Pinpoint the cell where the given text exists, returning its [X, Y] midpoint coordinate. 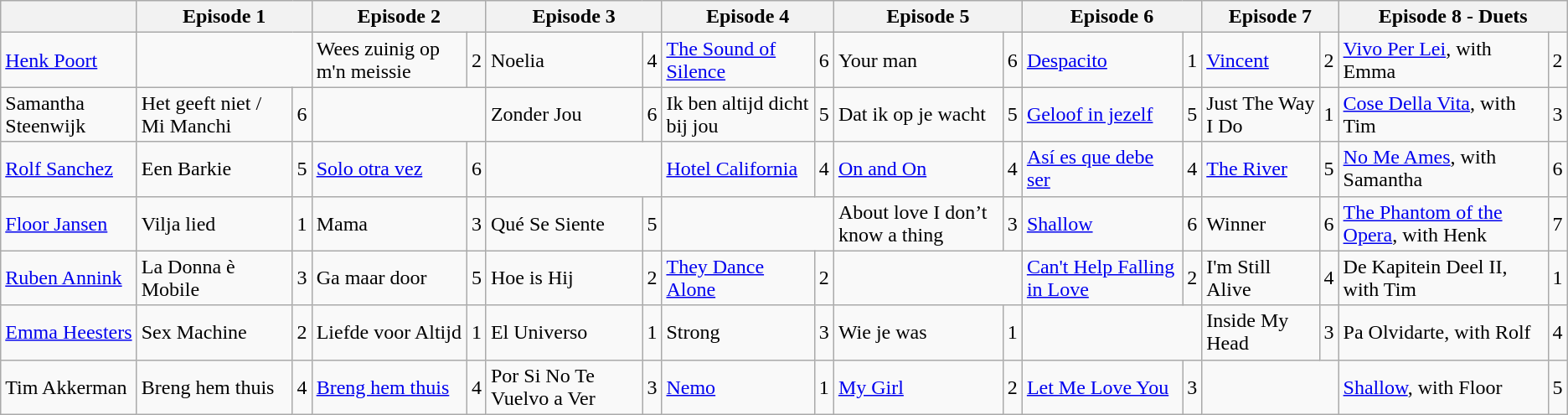
Hoe is Hij [564, 278]
Así es que debe ser [1102, 169]
Shallow [1102, 223]
Zonder Jou [564, 114]
Liefde voor Altijd [389, 332]
Let Me Love You [1102, 387]
Samantha Steenwijk [69, 114]
Vilja lied [214, 223]
Qué Se Siente [564, 223]
Het geeft niet / Mi Manchi [214, 114]
7 [1558, 223]
Episode 4 [747, 17]
Ga maar door [389, 278]
El Universo [564, 332]
Mama [389, 223]
About love I don’t know a thing [918, 223]
Winner [1261, 223]
Episode 8 - Duets [1452, 17]
Henk Poort [69, 60]
La Donna è Mobile [214, 278]
Strong [738, 332]
Tim Akkerman [69, 387]
Episode 3 [574, 17]
Wees zuinig op m'n meissie [389, 60]
Inside My Head [1261, 332]
I'm Still Alive [1261, 278]
Episode 7 [1270, 17]
Your man [918, 60]
The Sound of Silence [738, 60]
Episode 1 [224, 17]
Despacito [1102, 60]
Ik ben altijd dicht bij jou [738, 114]
Pa Olvidarte, with Rolf [1443, 332]
Episode 5 [928, 17]
Shallow, with Floor [1443, 387]
Emma Heesters [69, 332]
De Kapitein Deel II, with Tim [1443, 278]
Solo otra vez [389, 169]
Floor Jansen [69, 223]
Vivo Per Lei, with Emma [1443, 60]
The River [1261, 169]
Een Barkie [214, 169]
My Girl [918, 387]
Just The Way I Do [1261, 114]
Geloof in jezelf [1102, 114]
Por Si No Te Vuelvo a Ver [564, 387]
Wie je was [918, 332]
Episode 6 [1112, 17]
Noelia [564, 60]
Rolf Sanchez [69, 169]
The Phantom of the Opera, with Henk [1443, 223]
Episode 2 [399, 17]
They Dance Alone [738, 278]
Vincent [1261, 60]
Hotel California [738, 169]
Cose Della Vita, with Tim [1443, 114]
Nemo [738, 387]
Ruben Annink [69, 278]
On and On [918, 169]
Dat ik op je wacht [918, 114]
Sex Machine [214, 332]
Can't Help Falling in Love [1102, 278]
No Me Ames, with Samantha [1443, 169]
